Pinpoint the cell where the given text exists, returning its (x, y) midpoint coordinate. 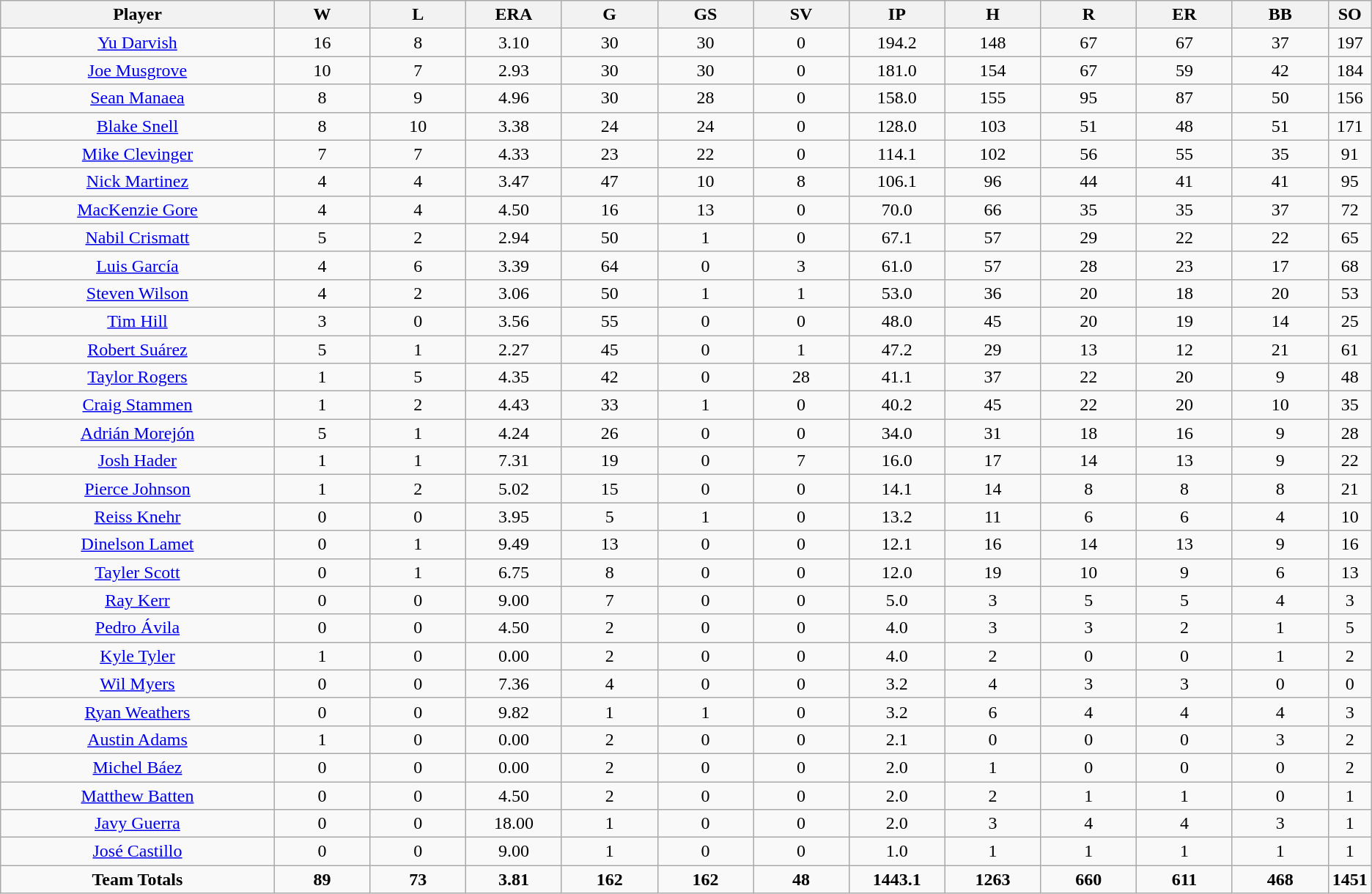
156 (1350, 98)
1443.1 (897, 879)
SO (1350, 15)
611 (1184, 879)
3.81 (514, 879)
197 (1350, 43)
Reiss Knehr (138, 517)
33 (610, 405)
W (322, 15)
José Castillo (138, 851)
3.47 (514, 182)
7.36 (514, 684)
102 (992, 154)
16.0 (897, 461)
4.24 (514, 433)
Nick Martinez (138, 182)
BB (1280, 15)
660 (1089, 879)
25 (1350, 321)
14.1 (897, 489)
91 (1350, 154)
5.0 (897, 600)
Sean Manaea (138, 98)
468 (1280, 879)
2.27 (514, 350)
12 (1184, 350)
41.1 (897, 377)
64 (610, 265)
GS (705, 15)
61 (1350, 350)
3.38 (514, 126)
3.10 (514, 43)
68 (1350, 265)
87 (1184, 98)
4.33 (514, 154)
4.35 (514, 377)
34.0 (897, 433)
ER (1184, 15)
3.06 (514, 293)
Kyle Tyler (138, 656)
Nabil Crismatt (138, 237)
Robert Suárez (138, 350)
53 (1350, 293)
4.43 (514, 405)
Luis García (138, 265)
4.96 (514, 98)
66 (992, 210)
IP (897, 15)
Javy Guerra (138, 824)
12.1 (897, 544)
Player (138, 15)
47 (610, 182)
Tim Hill (138, 321)
Team Totals (138, 879)
12.0 (897, 572)
155 (992, 98)
106.1 (897, 182)
194.2 (897, 43)
103 (992, 126)
89 (322, 879)
15 (610, 489)
36 (992, 293)
Joe Musgrove (138, 70)
Pierce Johnson (138, 489)
2.94 (514, 237)
Michel Báez (138, 767)
Steven Wilson (138, 293)
3.95 (514, 517)
Pedro Ávila (138, 628)
3.56 (514, 321)
6.75 (514, 572)
H (992, 15)
Ray Kerr (138, 600)
59 (1184, 70)
SV (802, 15)
26 (610, 433)
181.0 (897, 70)
67.1 (897, 237)
Ryan Weathers (138, 712)
Tayler Scott (138, 572)
13.2 (897, 517)
Josh Hader (138, 461)
9.49 (514, 544)
31 (992, 433)
154 (992, 70)
Craig Stammen (138, 405)
128.0 (897, 126)
Taylor Rogers (138, 377)
148 (992, 43)
Yu Darvish (138, 43)
Austin Adams (138, 739)
1.0 (897, 851)
Wil Myers (138, 684)
184 (1350, 70)
ERA (514, 15)
3.39 (514, 265)
73 (418, 879)
65 (1350, 237)
158.0 (897, 98)
48.0 (897, 321)
2.93 (514, 70)
Mike Clevinger (138, 154)
44 (1089, 182)
7.31 (514, 461)
Dinelson Lamet (138, 544)
72 (1350, 210)
40.2 (897, 405)
171 (1350, 126)
Blake Snell (138, 126)
61.0 (897, 265)
Adrián Morejón (138, 433)
47.2 (897, 350)
5.02 (514, 489)
1451 (1350, 879)
1263 (992, 879)
2.1 (897, 739)
R (1089, 15)
9.82 (514, 712)
53.0 (897, 293)
MacKenzie Gore (138, 210)
11 (992, 517)
G (610, 15)
Matthew Batten (138, 795)
56 (1089, 154)
96 (992, 182)
18.00 (514, 824)
70.0 (897, 210)
L (418, 15)
114.1 (897, 154)
